Pinpoint the cell where the given text exists, returning its (x, y) midpoint coordinate. 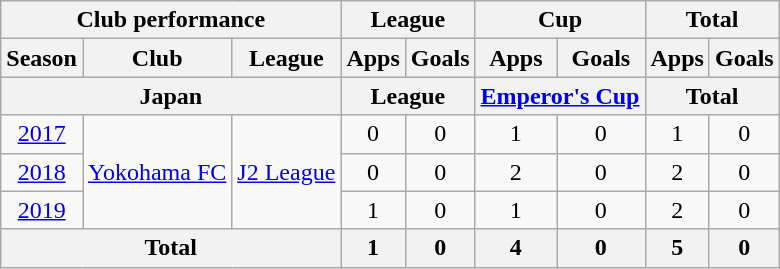
Club performance (171, 20)
Yokohama FC (156, 172)
2017 (42, 134)
5 (677, 248)
Season (42, 58)
4 (516, 248)
J2 League (286, 172)
Emperor's Cup (560, 96)
Japan (171, 96)
Club (156, 58)
2018 (42, 172)
2019 (42, 210)
Cup (560, 20)
